For the text-containing cell, return its midpoint in [X, Y] coordinate format. 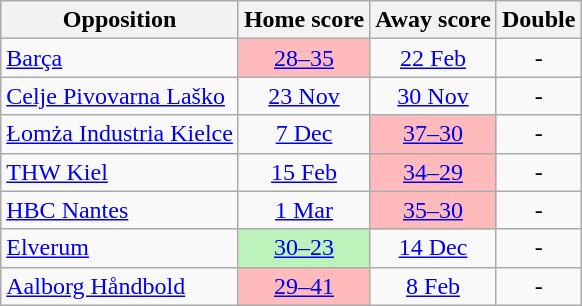
29–41 [304, 286]
30–23 [304, 248]
28–35 [304, 58]
Aalborg Håndbold [120, 286]
Opposition [120, 20]
37–30 [434, 134]
1 Mar [304, 210]
22 Feb [434, 58]
THW Kiel [120, 172]
8 Feb [434, 286]
14 Dec [434, 248]
Away score [434, 20]
23 Nov [304, 96]
7 Dec [304, 134]
Home score [304, 20]
Łomża Industria Kielce [120, 134]
34–29 [434, 172]
35–30 [434, 210]
Double [538, 20]
Celje Pivovarna Laško [120, 96]
Barça [120, 58]
HBC Nantes [120, 210]
30 Nov [434, 96]
15 Feb [304, 172]
Elverum [120, 248]
